Capture the cell that displays the provided text and extract its (X, Y) central coordinate. 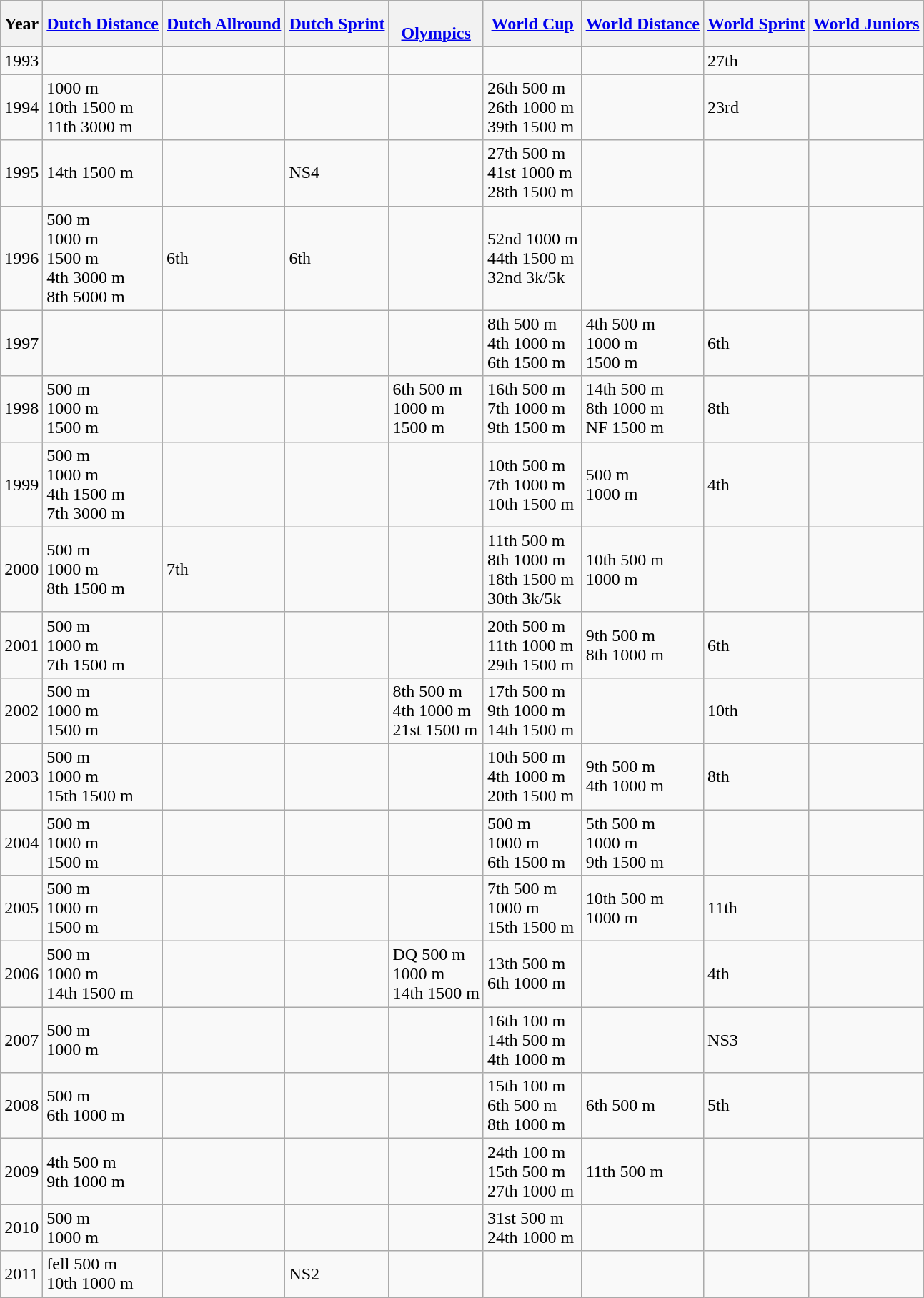
16th 500 m7th 1000 m9th 1500 m (532, 409)
10th 500 m4th 1000 m20th 1500 m (532, 776)
500 m 1000 m4th 1500 m7th 3000 m (103, 485)
1995 (21, 173)
4th 500 m 1000 m 1500 m (642, 343)
1997 (21, 343)
5th (757, 1106)
1993 (21, 61)
NS3 (757, 1040)
17th 500 m9th 1000 m14th 1500 m (532, 710)
2011 (21, 1274)
500 m 1000 m7th 1500 m (103, 645)
16th 100 m14th 500 m4th 1000 m (532, 1040)
13th 500 m6th 1000 m (532, 974)
2000 (21, 569)
7th (224, 569)
14th 1500 m (103, 173)
Olympics (436, 24)
15th 100 m6th 500 m8th 1000 m (532, 1106)
1000 m10th 1500 m11th 3000 m (103, 107)
DQ 500 m 1000 m14th 1500 m (436, 974)
2001 (21, 645)
500 m 1000 m8th 1500 m (103, 569)
500 m 6th 1000 m (103, 1106)
27th 500 m41st 1000 m28th 1500 m (532, 173)
500 m 1000 m14th 1500 m (103, 974)
23rd (757, 107)
fell 500 m10th 1000 m (103, 1274)
26th 500 m26th 1000 m39th 1500 m (532, 107)
8th 500 m4th 1000 m6th 1500 m (532, 343)
24th 100 m15th 500 m27th 1000 m (532, 1171)
1994 (21, 107)
9th 500 m4th 1000 m (642, 776)
27th (757, 61)
31st 500 m24th 1000 m (532, 1228)
500 m 1000 m 1500 m4th 3000 m8th 5000 m (103, 258)
1998 (21, 409)
1999 (21, 485)
NS2 (337, 1274)
7th 500 m 1000 m15th 1500 m (532, 908)
20th 500 m11th 1000 m29th 1500 m (532, 645)
11th 500 m (642, 1171)
NS4 (337, 173)
10th (757, 710)
8th 500 m4th 1000 m21st 1500 m (436, 710)
Year (21, 24)
6th 500 m 1000 m 1500 m (436, 409)
2010 (21, 1228)
2003 (21, 776)
14th 500 m8th 1000 mNF 1500 m (642, 409)
4th 500 m 9th 1000 m (103, 1171)
World Sprint (757, 24)
6th 500 m (642, 1106)
World Juniors (866, 24)
World Cup (532, 24)
10th 500 m7th 1000 m10th 1500 m (532, 485)
2007 (21, 1040)
1996 (21, 258)
2004 (21, 842)
5th 500 m 1000 m9th 1500 m (642, 842)
2002 (21, 710)
500 m 1000 m15th 1500 m (103, 776)
2009 (21, 1171)
500 m 1000 m6th 1500 m (532, 842)
2008 (21, 1106)
Dutch Sprint (337, 24)
2005 (21, 908)
2006 (21, 974)
Dutch Distance (103, 24)
52nd 1000 m44th 1500 m32nd 3k/5k (532, 258)
World Distance (642, 24)
9th 500 m8th 1000 m (642, 645)
11th (757, 908)
11th 500 m8th 1000 m18th 1500 m30th 3k/5k (532, 569)
Dutch Allround (224, 24)
